Identify which cell holds the provided text, then report its (X, Y) central coordinate. 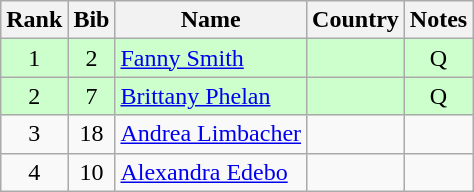
Notes (438, 20)
18 (92, 134)
Fanny Smith (211, 58)
Andrea Limbacher (211, 134)
Brittany Phelan (211, 96)
1 (34, 58)
Bib (92, 20)
Alexandra Edebo (211, 172)
Name (211, 20)
4 (34, 172)
Country (356, 20)
Rank (34, 20)
7 (92, 96)
10 (92, 172)
3 (34, 134)
